Find where the given text appears and provide that cell's center as [X, Y] coordinate. 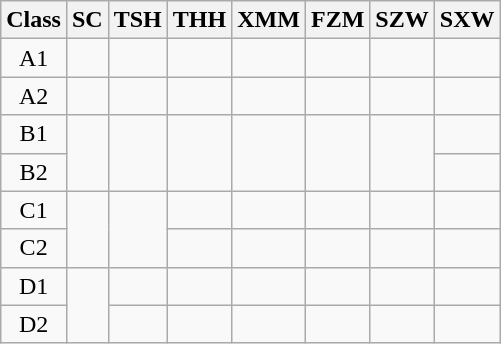
D1 [34, 286]
XMM [269, 20]
Class [34, 20]
TSH [138, 20]
A1 [34, 58]
C1 [34, 210]
SC [87, 20]
THH [199, 20]
SZW [402, 20]
A2 [34, 96]
C2 [34, 248]
B2 [34, 172]
SXW [467, 20]
FZM [337, 20]
D2 [34, 324]
B1 [34, 134]
